Provide the (x, y) coordinate of the cell's center where the given text is located.  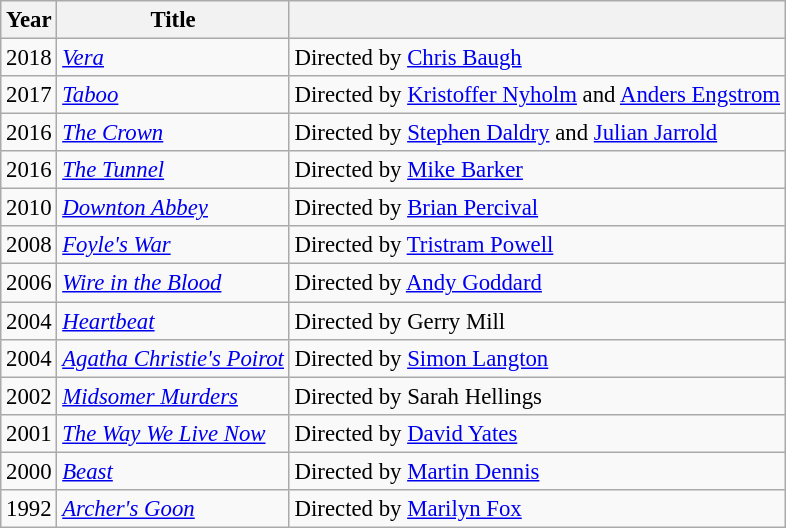
The Crown (173, 133)
Directed by Marilyn Fox (537, 509)
Foyle's War (173, 245)
The Way We Live Now (173, 433)
Heartbeat (173, 321)
Directed by Simon Langton (537, 358)
Vera (173, 58)
Directed by Kristoffer Nyholm and Anders Engstrom (537, 95)
2002 (29, 396)
Wire in the Blood (173, 283)
Directed by Mike Barker (537, 170)
Year (29, 20)
Directed by Tristram Powell (537, 245)
Directed by Andy Goddard (537, 283)
Directed by Stephen Daldry and Julian Jarrold (537, 133)
Directed by Sarah Hellings (537, 396)
The Tunnel (173, 170)
Directed by Gerry Mill (537, 321)
Directed by David Yates (537, 433)
Downton Abbey (173, 208)
2018 (29, 58)
Taboo (173, 95)
2006 (29, 283)
Archer's Goon (173, 509)
Agatha Christie's Poirot (173, 358)
2001 (29, 433)
Directed by Chris Baugh (537, 58)
2017 (29, 95)
Directed by Martin Dennis (537, 471)
Directed by Brian Percival (537, 208)
Midsomer Murders (173, 396)
1992 (29, 509)
2000 (29, 471)
Beast (173, 471)
Title (173, 20)
2008 (29, 245)
2010 (29, 208)
